Search for the cell housing the specified text and yield its [x, y] center coordinate. 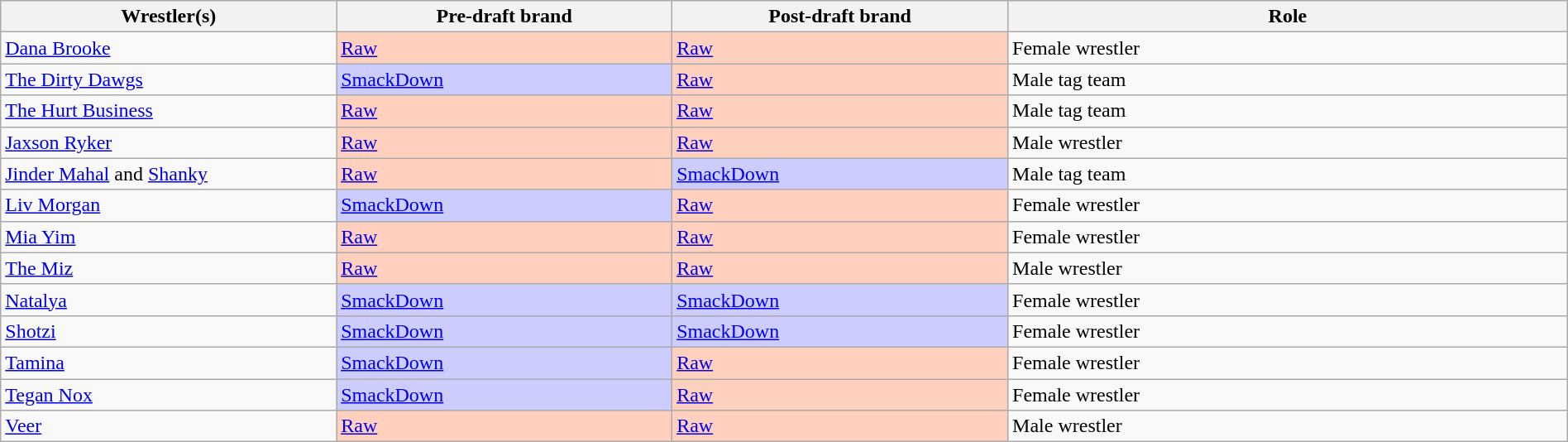
Natalya [169, 300]
Tamina [169, 363]
Dana Brooke [169, 48]
Liv Morgan [169, 205]
The Dirty Dawgs [169, 79]
Veer [169, 426]
The Miz [169, 268]
Mia Yim [169, 237]
Role [1288, 17]
Jinder Mahal and Shanky [169, 174]
Pre-draft brand [504, 17]
Shotzi [169, 331]
Wrestler(s) [169, 17]
Jaxson Ryker [169, 142]
The Hurt Business [169, 111]
Post-draft brand [840, 17]
Tegan Nox [169, 395]
